Provide the [x, y] coordinate of the cell's center where the given text is located.  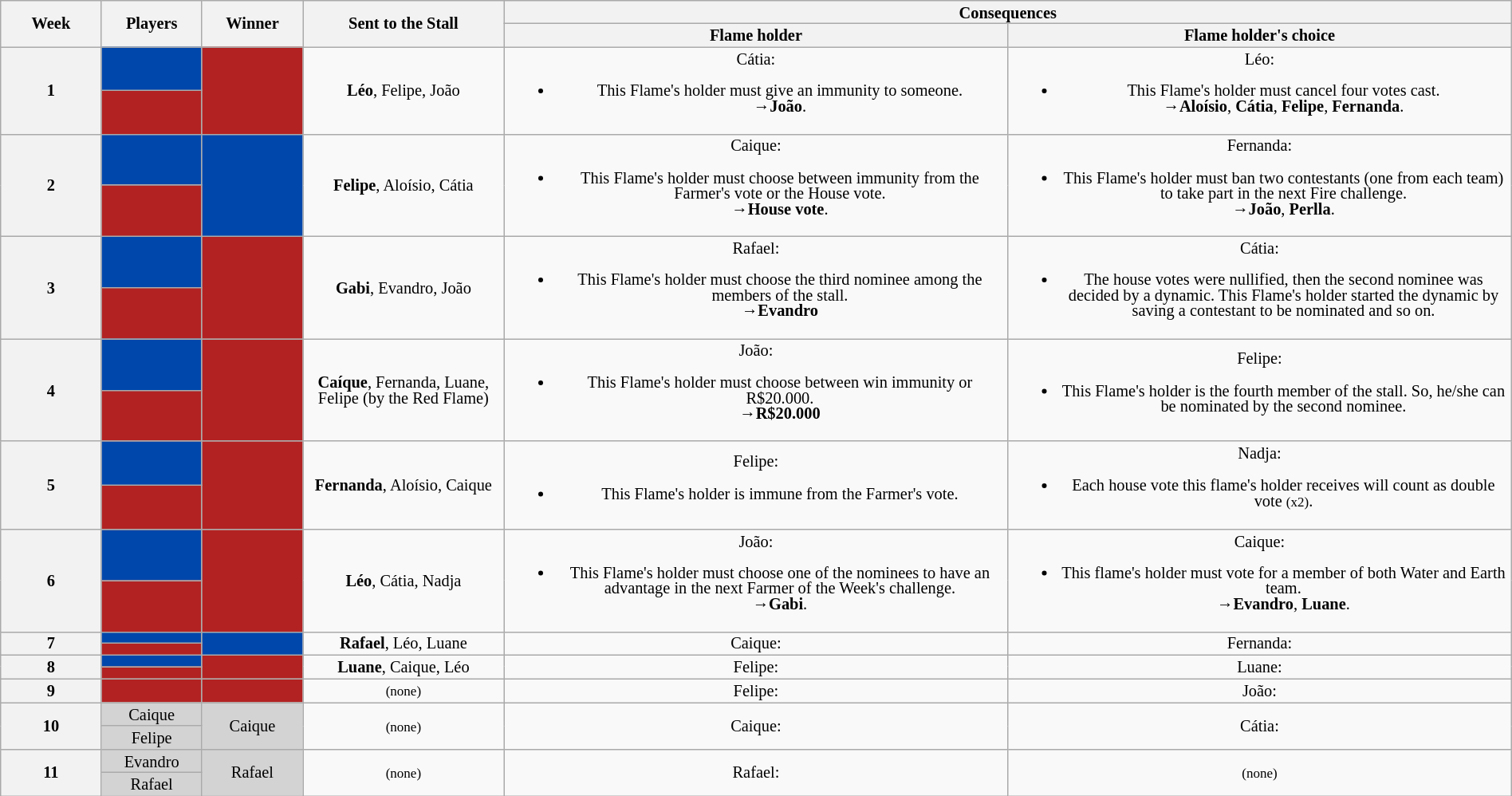
Fernanda, Aloísio, Caique [404, 485]
João: [1260, 691]
7 [51, 643]
João: This Flame's holder must choose between win immunity or R$20.000.→R$20.000 [756, 389]
Felipe: This Flame's holder is the fourth member of the stall. So, he/she can be nominated by the second nominee. [1260, 389]
Fernanda: [1260, 643]
Players [152, 23]
4 [51, 389]
Flame holder's choice [1260, 35]
Week [51, 23]
Felipe, Aloísio, Cátia [404, 185]
11 [51, 772]
Consequences [1008, 11]
Felipe: This Flame's holder is immune from the Farmer's vote. [756, 485]
Rafael: [756, 772]
Rafael, Léo, Luane [404, 643]
Flame holder [756, 35]
Cátia: [1260, 726]
Caíque, Fernanda, Luane, Felipe (by the Red Flame) [404, 389]
2 [51, 185]
Winner [252, 23]
Caique: This Flame's holder must choose between immunity from the Farmer's vote or the House vote.→House vote. [756, 185]
Léo, Cátia, Nadja [404, 580]
5 [51, 485]
Sent to the Stall [404, 23]
3 [51, 287]
Felipe [152, 737]
Léo, Felipe, João [404, 91]
9 [51, 691]
1 [51, 91]
6 [51, 580]
Fernanda: This Flame's holder must ban two contestants (one from each team) to take part in the next Fire challenge.→João, Perlla. [1260, 185]
Luane, Caique, Léo [404, 667]
Léo: This Flame's holder must cancel four votes cast.→Aloísio, Cátia, Felipe, Fernanda. [1260, 91]
Rafael: This Flame's holder must choose the third nominee among the members of the stall.→Evandro [756, 287]
Caique: This flame's holder must vote for a member of both Water and Earth team.→Evandro, Luane. [1260, 580]
Luane: [1260, 667]
8 [51, 667]
10 [51, 726]
João: This Flame's holder must choose one of the nominees to have an advantage in the next Farmer of the Week's challenge.→Gabi. [756, 580]
Gabi, Evandro, João [404, 287]
Evandro [152, 761]
Cátia: This Flame's holder must give an immunity to someone.→João. [756, 91]
Nadja: Each house vote this flame's holder receives will count as double vote (x2). [1260, 485]
